From the cell containing the given text, extract its center point as [x, y] coordinate. 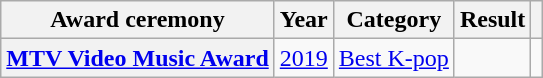
MTV Video Music Award [138, 58]
2019 [304, 58]
Award ceremony [138, 20]
Year [304, 20]
Best K-pop [394, 58]
Result [492, 20]
Category [394, 20]
